Identify which cell holds the provided text, then report its [x, y] central coordinate. 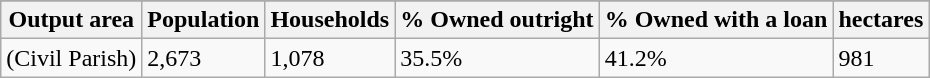
981 [881, 58]
% Owned with a loan [716, 20]
(Civil Parish) [72, 58]
1,078 [330, 58]
Population [204, 20]
Households [330, 20]
35.5% [497, 58]
hectares [881, 20]
% Owned outright [497, 20]
Output area [72, 20]
41.2% [716, 58]
2,673 [204, 58]
